Locate the cell with the specified text and output its (x, y) center coordinate. 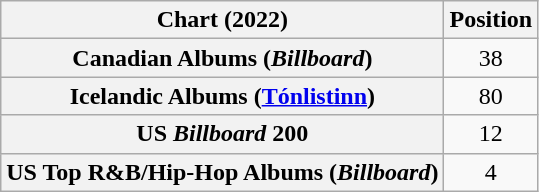
US Top R&B/Hip-Hop Albums (Billboard) (222, 172)
38 (491, 58)
Chart (2022) (222, 20)
Position (491, 20)
4 (491, 172)
80 (491, 96)
Canadian Albums (Billboard) (222, 58)
Icelandic Albums (Tónlistinn) (222, 96)
US Billboard 200 (222, 134)
12 (491, 134)
